Scan for the cell matching the given text and deliver its (X, Y) coordinate at center. 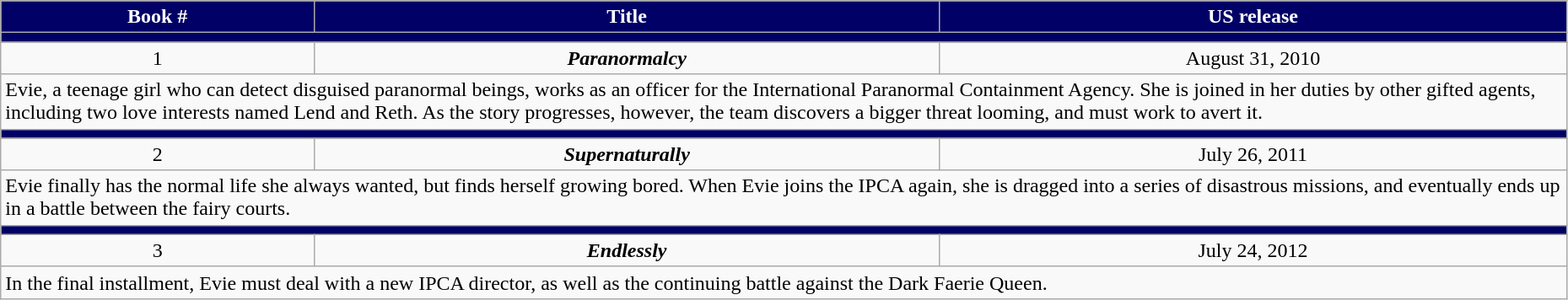
Supernaturally (628, 154)
In the final installment, Evie must deal with a new IPCA director, as well as the continuing battle against the Dark Faerie Queen. (784, 282)
July 24, 2012 (1253, 250)
Book # (158, 17)
July 26, 2011 (1253, 154)
US release (1253, 17)
3 (158, 250)
Endlessly (628, 250)
1 (158, 58)
2 (158, 154)
Title (628, 17)
August 31, 2010 (1253, 58)
Paranormalcy (628, 58)
